Provide the (x, y) coordinate of the cell's center where the given text is located.  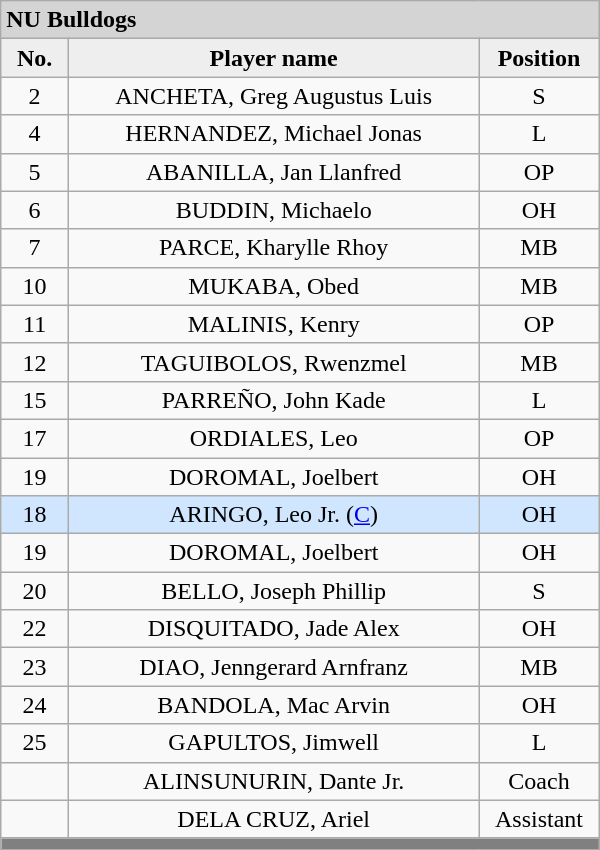
22 (35, 629)
25 (35, 743)
5 (35, 172)
24 (35, 705)
ORDIALES, Leo (274, 438)
MALINIS, Kenry (274, 324)
ARINGO, Leo Jr. (C) (274, 515)
7 (35, 248)
11 (35, 324)
DISQUITADO, Jade Alex (274, 629)
GAPULTOS, Jimwell (274, 743)
12 (35, 362)
ALINSUNURIN, Dante Jr. (274, 781)
17 (35, 438)
Player name (274, 58)
ABANILLA, Jan Llanfred (274, 172)
PARREÑO, John Kade (274, 400)
10 (35, 286)
20 (35, 591)
NU Bulldogs (300, 20)
4 (35, 134)
23 (35, 667)
MUKABA, Obed (274, 286)
Position (539, 58)
6 (35, 210)
BANDOLA, Mac Arvin (274, 705)
15 (35, 400)
TAGUIBOLOS, Rwenzmel (274, 362)
2 (35, 96)
BELLO, Joseph Phillip (274, 591)
DIAO, Jenngerard Arnfranz (274, 667)
ANCHETA, Greg Augustus Luis (274, 96)
No. (35, 58)
DELA CRUZ, Ariel (274, 819)
PARCE, Kharylle Rhoy (274, 248)
BUDDIN, Michaelo (274, 210)
Assistant (539, 819)
HERNANDEZ, Michael Jonas (274, 134)
Coach (539, 781)
18 (35, 515)
